Determine the [x, y] coordinate at the center of the cell enclosing the given text.  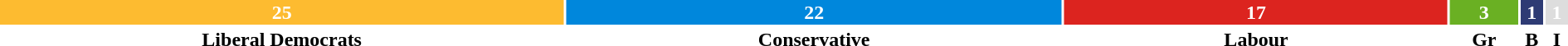
25 [282, 12]
3 [1484, 12]
22 [814, 12]
17 [1256, 12]
